Determine the (x, y) coordinate at the center of the cell enclosing the given text.  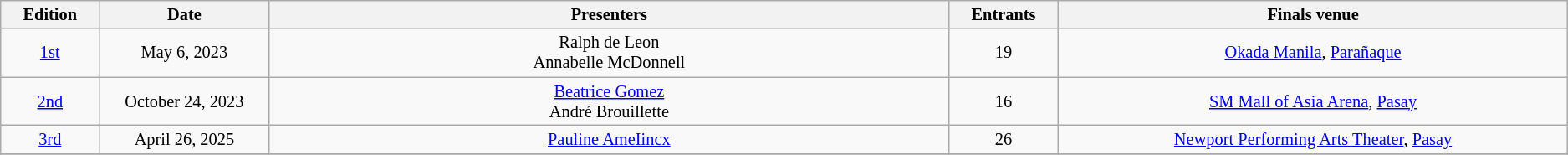
3rd (50, 139)
16 (1004, 101)
April 26, 2025 (184, 139)
SM Mall of Asia Arena, Pasay (1313, 101)
Finals venue (1313, 14)
Beatrice GomezAndré Brouillette (609, 101)
26 (1004, 139)
Okada Manila, Parañaque (1313, 53)
1st (50, 53)
Date (184, 14)
Edition (50, 14)
Newport Performing Arts Theater, Pasay (1313, 139)
19 (1004, 53)
Pauline AmeIincx (609, 139)
2nd (50, 101)
Presenters (609, 14)
Entrants (1004, 14)
May 6, 2023 (184, 53)
October 24, 2023 (184, 101)
Ralph de LeonAnnabelle McDonnell (609, 53)
